Determine the (x, y) coordinate at the center of the cell enclosing the given text.  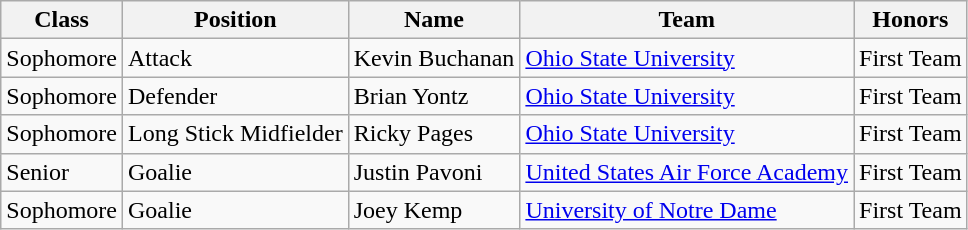
Senior (62, 172)
Attack (235, 58)
Justin Pavoni (434, 172)
Long Stick Midfielder (235, 134)
Defender (235, 96)
Team (687, 20)
Brian Yontz (434, 96)
United States Air Force Academy (687, 172)
University of Notre Dame (687, 210)
Position (235, 20)
Class (62, 20)
Kevin Buchanan (434, 58)
Name (434, 20)
Ricky Pages (434, 134)
Joey Kemp (434, 210)
Honors (911, 20)
